Pinpoint the cell where the given text exists, returning its [X, Y] midpoint coordinate. 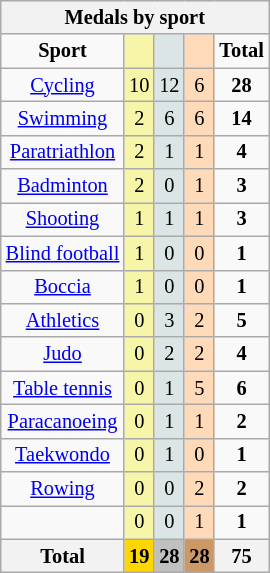
Medals by sport [135, 17]
Judo [63, 354]
Paracanoeing [63, 421]
Blind football [63, 253]
14 [241, 118]
Badminton [63, 186]
Cycling [63, 85]
75 [241, 556]
19 [139, 556]
12 [169, 85]
Boccia [63, 287]
Taekwondo [63, 455]
Sport [63, 51]
Paratriathlon [63, 152]
Shooting [63, 219]
Rowing [63, 489]
10 [139, 85]
Athletics [63, 320]
Swimming [63, 118]
Table tennis [63, 388]
